From the cell containing the given text, extract its center point as (x, y) coordinate. 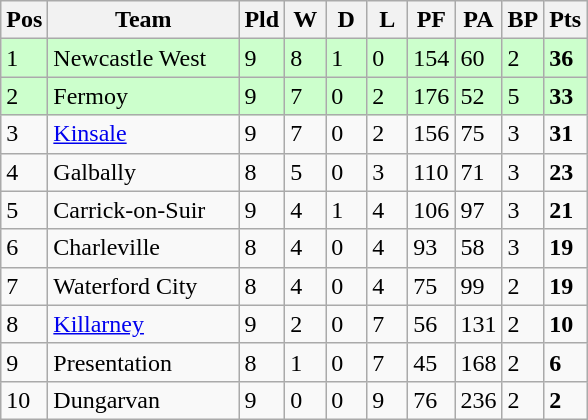
Killarney (144, 324)
Waterford City (144, 286)
60 (478, 58)
106 (432, 210)
Dungarvan (144, 400)
156 (432, 134)
Fermoy (144, 96)
168 (478, 362)
31 (566, 134)
52 (478, 96)
PA (478, 20)
97 (478, 210)
Carrick-on-Suir (144, 210)
36 (566, 58)
Galbally (144, 172)
PF (432, 20)
99 (478, 286)
D (346, 20)
45 (432, 362)
154 (432, 58)
Kinsale (144, 134)
176 (432, 96)
Pts (566, 20)
71 (478, 172)
21 (566, 210)
58 (478, 248)
76 (432, 400)
23 (566, 172)
W (306, 20)
33 (566, 96)
L (388, 20)
131 (478, 324)
Presentation (144, 362)
93 (432, 248)
BP (523, 20)
Charleville (144, 248)
56 (432, 324)
Pos (24, 20)
Pld (262, 20)
236 (478, 400)
Newcastle West (144, 58)
110 (432, 172)
Team (144, 20)
